Scan for the cell matching the given text and deliver its [x, y] coordinate at center. 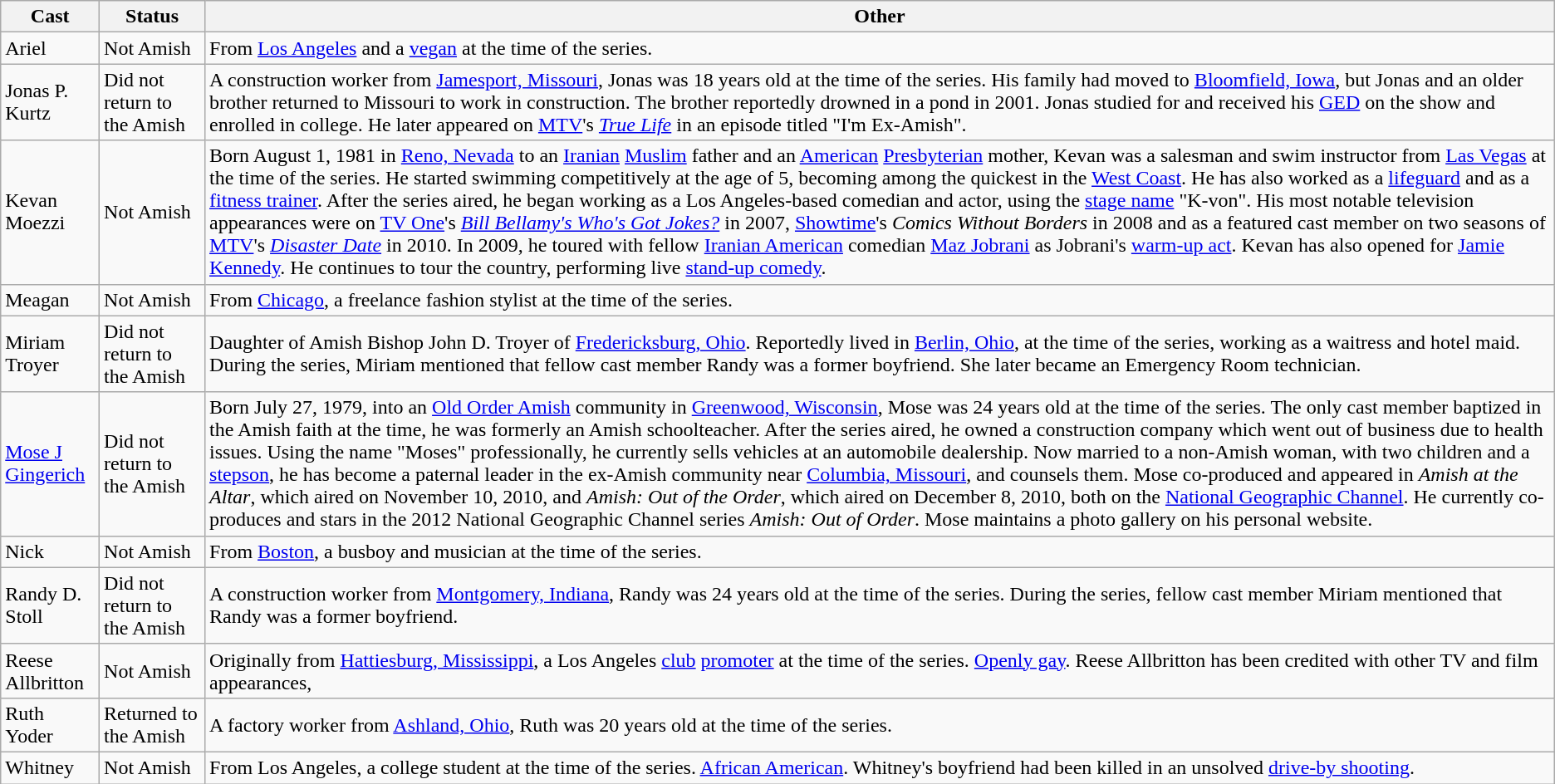
Ariel [50, 48]
Jonas P. Kurtz [50, 102]
From Chicago, a freelance fashion stylist at the time of the series. [881, 300]
A factory worker from Ashland, Ohio, Ruth was 20 years old at the time of the series. [881, 724]
Ruth Yoder [50, 724]
From Los Angeles and a vegan at the time of the series. [881, 48]
Nick [50, 551]
Mose J Gingerich [50, 463]
Randy D. Stoll [50, 605]
Cast [50, 17]
Meagan [50, 300]
Other [881, 17]
Reese Allbritton [50, 671]
Miriam Troyer [50, 354]
From Boston, a busboy and musician at the time of the series. [881, 551]
Kevan Moezzi [50, 213]
Whitney [50, 767]
Status [153, 17]
Returned to the Amish [153, 724]
